Output the [x, y] coordinate of the center of the cell containing the given text.  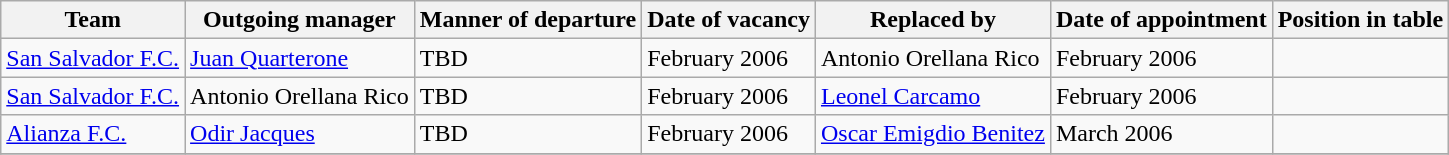
Outgoing manager [300, 20]
Date of appointment [1161, 20]
Position in table [1360, 20]
Oscar Emigdio Benitez [932, 134]
Team [93, 20]
Replaced by [932, 20]
Odir Jacques [300, 134]
Date of vacancy [729, 20]
Alianza F.C. [93, 134]
Leonel Carcamo [932, 96]
March 2006 [1161, 134]
Manner of departure [528, 20]
Juan Quarterone [300, 58]
